Scan for the cell matching the given text and deliver its [x, y] coordinate at center. 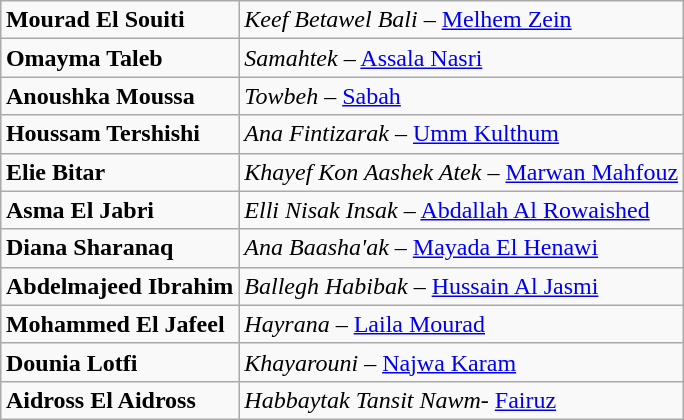
Elli Nisak Insak – Abdallah Al Rowaished [462, 210]
Ana Fintizarak – Umm Kulthum [462, 134]
Keef Betawel Bali – Melhem Zein [462, 20]
Towbeh – Sabah [462, 96]
Habbaytak Tansit Nawm- Fairuz [462, 400]
Khayef Kon Aashek Atek – Marwan Mahfouz [462, 172]
Asma El Jabri [119, 210]
Mourad El Souiti [119, 20]
Omayma Taleb [119, 58]
Abdelmajeed Ibrahim [119, 286]
Anoushka Moussa [119, 96]
Ballegh Habibak – Hussain Al Jasmi [462, 286]
Aidross El Aidross [119, 400]
Dounia Lotfi [119, 362]
Mohammed El Jafeel [119, 324]
Ana Baasha'ak – Mayada El Henawi [462, 248]
Hayrana – Laila Mourad [462, 324]
Elie Bitar [119, 172]
Diana Sharanaq [119, 248]
Samahtek – Assala Nasri [462, 58]
Houssam Tershishi [119, 134]
Khayarouni – Najwa Karam [462, 362]
